Locate the cell with the specified text and output its [X, Y] center coordinate. 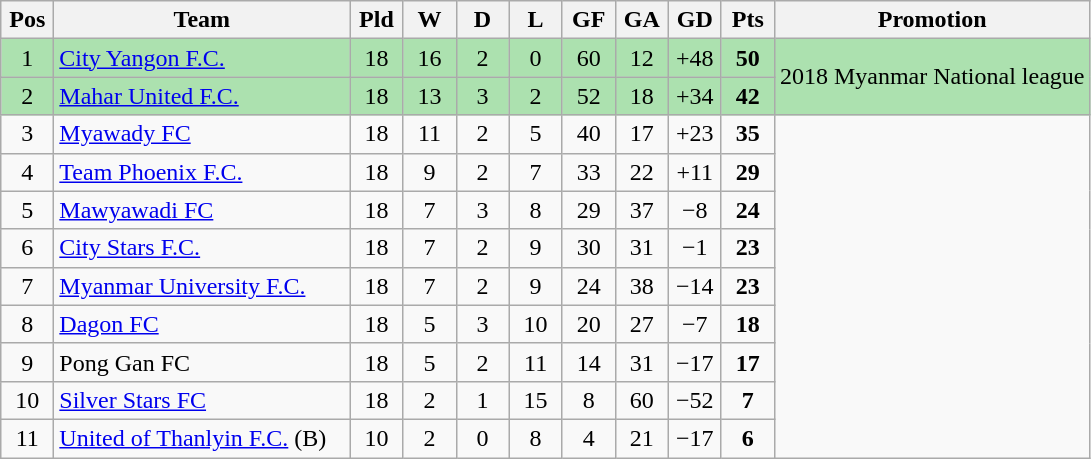
Team Phoenix F.C. [202, 172]
27 [642, 324]
38 [642, 286]
16 [430, 58]
−8 [694, 210]
50 [748, 58]
GA [642, 20]
+48 [694, 58]
30 [588, 248]
D [482, 20]
GD [694, 20]
22 [642, 172]
Silver Stars FC [202, 400]
52 [588, 96]
37 [642, 210]
Pld [376, 20]
Myanmar University F.C. [202, 286]
City Stars F.C. [202, 248]
20 [588, 324]
Promotion [932, 20]
City Yangon F.C. [202, 58]
12 [642, 58]
2018 Myanmar National league [932, 77]
Team [202, 20]
Pts [748, 20]
Pos [28, 20]
13 [430, 96]
21 [642, 438]
33 [588, 172]
35 [748, 134]
15 [536, 400]
−14 [694, 286]
+11 [694, 172]
United of Thanlyin F.C. (B) [202, 438]
−52 [694, 400]
14 [588, 362]
W [430, 20]
L [536, 20]
−1 [694, 248]
Mawyawadi FC [202, 210]
Mahar United F.C. [202, 96]
GF [588, 20]
+23 [694, 134]
42 [748, 96]
Dagon FC [202, 324]
Pong Gan FC [202, 362]
−7 [694, 324]
+34 [694, 96]
Myawady FC [202, 134]
40 [588, 134]
